Capture the cell that displays the provided text and extract its (x, y) central coordinate. 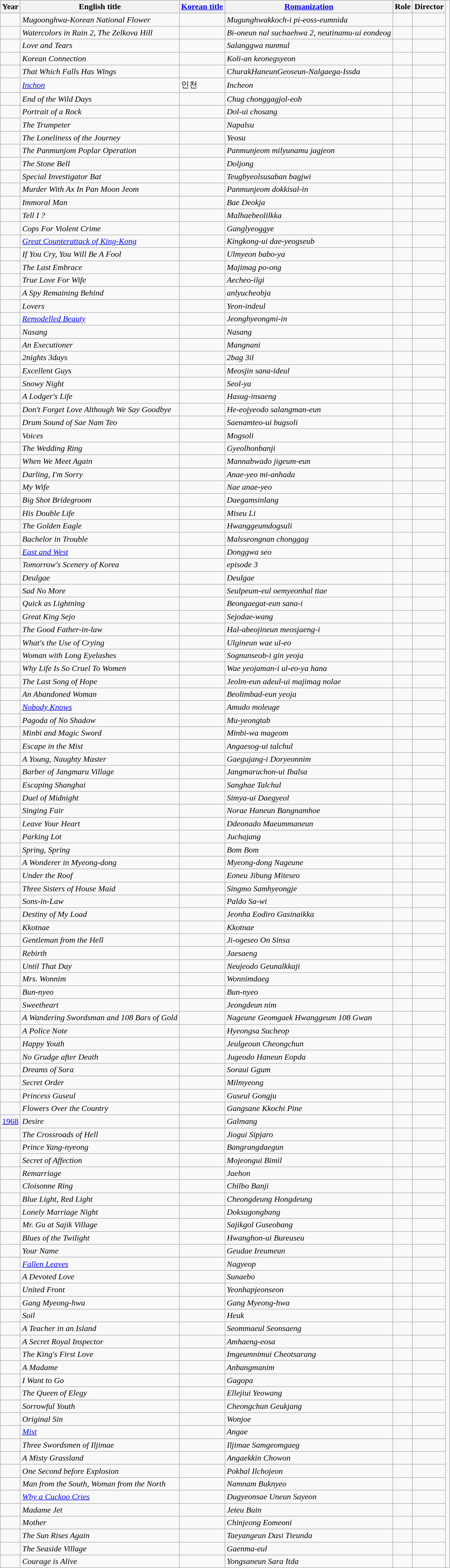
No Grudge after Death (100, 1057)
Mrs. Wonnim (100, 979)
Aecheo-ilgi (309, 280)
The Sun Rises Again (100, 1536)
Great Counterattack of King-Kong (100, 241)
Guseul Gongju (309, 1095)
Jiogui Sipjaro (309, 1134)
Iljimae Samgeomgaeg (309, 1445)
Galmang (309, 1122)
English title (100, 7)
Inchon (100, 85)
A Madame (100, 1367)
Taeyangeun Dasi Tteunda (309, 1536)
Paldo Sa-wi (309, 901)
Beolimbad-eun yeoja (309, 694)
Why Life Is So Cruel To Women (100, 668)
Sanghae Talchul (309, 785)
Dol-ui chosang (309, 112)
Singmo Samhyeongje (309, 889)
An Abandoned Woman (100, 694)
The Golden Eagle (100, 526)
Eoneu Jibung Miteseo (309, 875)
Fallen Leaves (100, 1264)
Hwanggeumdogsuli (309, 526)
Minbi-wa mageom (309, 733)
Miseu Li (309, 513)
Princess Guseul (100, 1095)
Role (403, 7)
Ellejiui Yeowang (309, 1393)
Voices (100, 435)
Escaping Shanghai (100, 785)
Seulpeum-eul oemyeonhal ttae (309, 591)
Myeong-dong Nageune (309, 862)
Malsseongnan chonggag (309, 539)
Cops For Violent Crime (100, 228)
Great King Sejo (100, 617)
Remarriage (100, 1173)
Director (429, 7)
Until That Day (100, 966)
ChurakHaneunGeoseun-Nalgaega-Issda (309, 71)
Soil (100, 1316)
Jaehon (309, 1173)
Dreams of Sora (100, 1069)
The Last Song of Hope (100, 681)
Don't Forget Love Although We Say Goodbye (100, 409)
Under the Roof (100, 875)
Lovers (100, 306)
Excellent Guys (100, 371)
Mr. Gu at Sajik Village (100, 1225)
Bom Bom (309, 849)
A Secret Royal Inspector (100, 1342)
Sognunseob-i gin yeoja (309, 655)
Gyeolhonbanji (309, 448)
Drum Sound of Sae Nam Teo (100, 422)
A Teacher in an Island (100, 1329)
The Panmunjom Poplar Operation (100, 151)
Desire (100, 1122)
Sweetheart (100, 1005)
Panmunjeom milyunamu jagjeon (309, 151)
Pagoda of No Shadow (100, 720)
Geudae Ireumeun (309, 1251)
Mugoonghwa-Korean National Flower (100, 20)
A Wonderer in Myeong-dong (100, 862)
Secret Order (100, 1082)
Jangmaruchon-ui Ibalsa (309, 772)
A Spy Remaining Behind (100, 293)
Snowy Night (100, 384)
2bag 3il (309, 358)
Gaegujang-i Doryeonnim (309, 759)
Seommaeul Seonsaeng (309, 1329)
Malhaebeolilkka (309, 215)
Lonely Marriage Night (100, 1212)
Special Investigator Bat (100, 176)
Mannabwado jigeum-eun (309, 461)
Pokbal Ilchojeon (309, 1471)
Kingkong-ui dae-yeogseub (309, 241)
Cloisonne Ring (100, 1186)
True Love For Wife (100, 280)
The King's First Love (100, 1354)
Singing Fair (100, 811)
anlyucheobja (309, 293)
What's the Use of Crying (100, 642)
A Devoted Love (100, 1277)
Remodelled Beauty (100, 319)
Norae Haneun Bangnamhoe (309, 811)
Wonjoe (309, 1419)
Mist (100, 1432)
Salanggwa nunmul (309, 46)
Why a Cuckoo Cries (100, 1497)
Sajikgol Guseobang (309, 1225)
Gagopa (309, 1380)
His Double Life (100, 513)
Bi-oneun nal suchaehwa 2, neutinamu-ui eondeog (309, 33)
Sons-in-Law (100, 901)
East and West (100, 552)
Barber of Jangmaru Village (100, 772)
He-eojyeodo salangman-eun (309, 409)
Spring, Spring (100, 849)
Sejodae-wang (309, 617)
Destiny of My Load (100, 914)
Jeteu Buin (309, 1510)
Tell I ? (100, 215)
Gentleman from the Hell (100, 940)
Year (10, 7)
Napalsu (309, 125)
A Lodger's Life (100, 397)
Jeonghyeongmi-in (309, 319)
The Crossroads of Hell (100, 1134)
인천 (202, 85)
The Queen of Elegy (100, 1393)
Ddeonado Maeummaneun (309, 824)
Quick as Lightning (100, 604)
Hal-abeojineun meosjaeng-i (309, 629)
1968 (10, 1122)
Panmunjeom dokkisal-in (309, 189)
Hwanghon-ui Bureuseu (309, 1238)
Chilbo Banji (309, 1186)
Hyeongsa Sucheop (309, 1031)
Leave Your Heart (100, 824)
When We Meet Again (100, 461)
Heuk (309, 1316)
Three Sisters of House Maid (100, 889)
Imgeumnimui Cheotsarang (309, 1354)
Blue Light, Red Light (100, 1199)
Jeonha Eodiro Gasinaikka (309, 914)
Jeolm-eun adeul-ui majimag nolae (309, 681)
Hasug-insaeng (309, 397)
Gaenma-eul (309, 1549)
Happy Youth (100, 1044)
Angaekkin Chowon (309, 1458)
Three Swordsmen of Iljimae (100, 1445)
Seol-ya (309, 384)
A Wandering Swordsman and 108 Bars of Gold (100, 1018)
The Stone Bell (100, 164)
My Wife (100, 487)
Cheongdeung Hongdeung (309, 1199)
Anae-yeo mi-anhada (309, 474)
Duel of Midnight (100, 798)
Minbi and Magic Sword (100, 733)
I Want to Go (100, 1380)
Angaesog-ui talchul (309, 746)
Your Name (100, 1251)
Amhaeng-eosa (309, 1342)
Watercolors in Rain 2, The Zelkova Hill (100, 33)
Teugbyeolsusaban bagjwi (309, 176)
Juchajang (309, 837)
Milmyeong (309, 1082)
Prince Yang-nyeong (100, 1147)
Nae anae-yeo (309, 487)
Courage is Alive (100, 1562)
Simya-ui Daegyeol (309, 798)
Korean title (202, 7)
Love and Tears (100, 46)
The Wedding Ring (100, 448)
Dugyeonsae Uneun Sayeon (309, 1497)
2nights 3days (100, 358)
Nobody Knows (100, 707)
Angae (309, 1432)
Mother (100, 1523)
Sad No More (100, 591)
Cheongchun Geukjang (309, 1406)
Flowers Over the Country (100, 1109)
Yeosu (309, 138)
Bachelor in Trouble (100, 539)
Soraui Ggum (309, 1069)
Secret of Affection (100, 1160)
Rebirth (100, 953)
Sorrowful Youth (100, 1406)
Mogsoli (309, 435)
Bae Deokja (309, 202)
Yongsaneun Sara Itda (309, 1562)
Donggwa seo (309, 552)
Namnam Buknyeo (309, 1484)
Gangsane Kkochi Pine (309, 1109)
Mu-yeongtab (309, 720)
Nageune Geomgaek Hwanggeum 108 Gwan (309, 1018)
Escape in the Mist (100, 746)
Saenamteo-ui bugsoli (309, 422)
One Second before Explosion (100, 1471)
That Which Falls Has Wings (100, 71)
Anbangmanim (309, 1367)
Original Sin (100, 1419)
Yeonhapjeonseon (309, 1289)
Portrait of a Rock (100, 112)
Ulmyeon babo-ya (309, 254)
Man from the South, Woman from the North (100, 1484)
Wae yeojaman-i ul-eo-ya hana (309, 668)
Sunaebo (309, 1277)
Mojeongui Bimil (309, 1160)
Wonnimdaeg (309, 979)
Majimag po-ong (309, 267)
Incheon (309, 85)
Jeulgeoun Cheongchun (309, 1044)
Chinjeong Eomeoni (309, 1523)
Doljong (309, 164)
Yeon-indeul (309, 306)
Mugunghwakkoch-i pi-eoss-eumnida (309, 20)
Jaesaeng (309, 953)
The Good Father-in-law (100, 629)
Blues of the Twilight (100, 1238)
The Loneliness of the Journey (100, 138)
Jugeodo Haneun Eopda (309, 1057)
Murder With Ax In Pan Moon Jeom (100, 189)
Madame Jet (100, 1510)
Romanization (309, 7)
End of the Wild Days (100, 99)
A Young, Naughty Master (100, 759)
Amudo moleuge (309, 707)
Jeongdeun nim (309, 1005)
Ganglyeoggye (309, 228)
Ulgineun wae ul-eo (309, 642)
Daegamsinlang (309, 500)
Woman with Long Eyelashes (100, 655)
The Trumpeter (100, 125)
Doksugongbang (309, 1212)
Immoral Man (100, 202)
Beongaegat-eun sana-i (309, 604)
Meosjin sana-ideul (309, 371)
Koli-an keonegsyeon (309, 58)
A Police Note (100, 1031)
An Executioner (100, 345)
Chug chonggagjol-eob (309, 99)
Bangrangdaegun (309, 1147)
episode 3 (309, 565)
The Last Embrace (100, 267)
Big Shot Bridegroom (100, 500)
The Seaside Village (100, 1549)
If You Cry, You Will Be A Fool (100, 254)
United Front (100, 1289)
Mangnani (309, 345)
Neujeodo Geunalkkaji (309, 966)
Ji-ogeseo On Sinsa (309, 940)
Korean Connection (100, 58)
Nagyeop (309, 1264)
Darling, I'm Sorry (100, 474)
Parking Lot (100, 837)
Tomorrow's Scenery of Korea (100, 565)
A Misty Grassland (100, 1458)
